Capture the cell that displays the provided text and extract its [x, y] central coordinate. 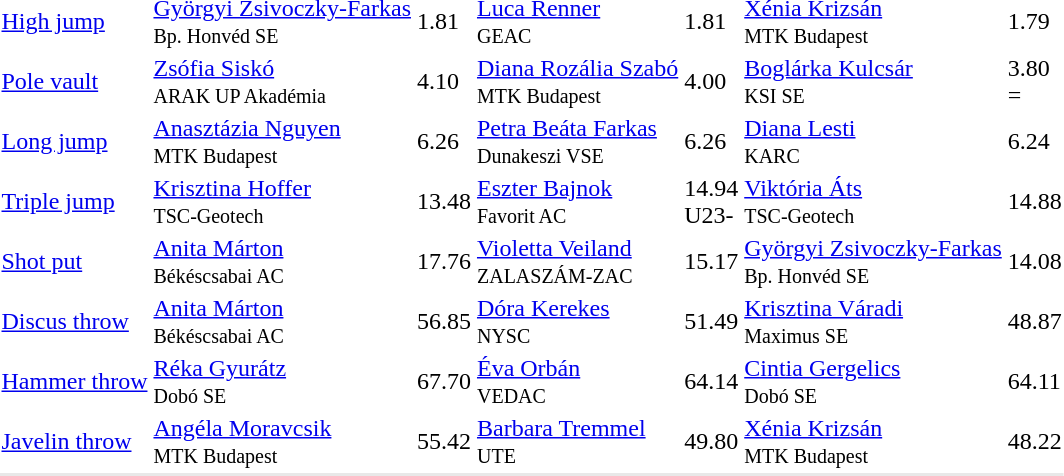
Krisztina Váradi Maximus SE [874, 322]
48.87 [1034, 322]
Discus throw [74, 322]
64.11 [1034, 382]
Eszter Bajnok Favorit AC [577, 202]
Réka Gyurátz Dobó SE [282, 382]
Anasztázia Nguyen MTK Budapest [282, 142]
64.14 [712, 382]
Cintia Gergelics Dobó SE [874, 382]
Zsófia Siskó ARAK UP Akadémia [282, 82]
14.08 [1034, 262]
4.10 [444, 82]
Javelin throw [74, 442]
Triple jump [74, 202]
Angéla Moravcsik MTK Budapest [282, 442]
3.80= [1034, 82]
Dóra Kerekes NYSC [577, 322]
Éva Orbán VEDAC [577, 382]
Pole vault [74, 82]
Hammer throw [74, 382]
51.49 [712, 322]
17.76 [444, 262]
48.22 [1034, 442]
14.94U23- [712, 202]
55.42 [444, 442]
49.80 [712, 442]
Violetta Veiland ZALASZÁM-ZAC [577, 262]
15.17 [712, 262]
Diana Lesti KARC [874, 142]
Petra Beáta Farkas Dunakeszi VSE [577, 142]
13.48 [444, 202]
4.00 [712, 82]
Krisztina Hoffer TSC-Geotech [282, 202]
Barbara Tremmel UTE [577, 442]
56.85 [444, 322]
Xénia Krizsán MTK Budapest [874, 442]
6.24 [1034, 142]
14.88 [1034, 202]
Györgyi Zsivoczky-Farkas Bp. Honvéd SE [874, 262]
Long jump [74, 142]
Viktória Áts TSC-Geotech [874, 202]
Shot put [74, 262]
67.70 [444, 382]
Diana Rozália Szabó MTK Budapest [577, 82]
Boglárka Kulcsár KSI SE [874, 82]
